Detect which cell encompasses the target text, then output its [x, y] center coordinate. 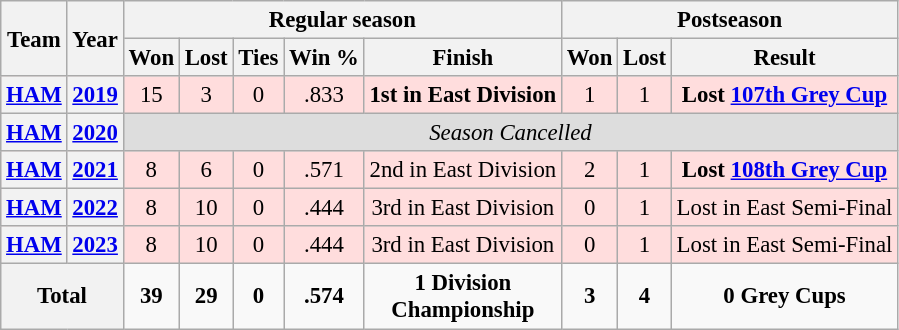
39 [151, 296]
Lost 107th Grey Cup [784, 95]
Postseason [729, 20]
Ties [258, 58]
Win % [324, 58]
4 [645, 296]
2021 [95, 170]
Team [34, 38]
2020 [95, 133]
.574 [324, 296]
Season Cancelled [510, 133]
2 [589, 170]
.833 [324, 95]
.571 [324, 170]
Year [95, 38]
Result [784, 58]
1 DivisionChampionship [462, 296]
6 [206, 170]
2023 [95, 245]
Regular season [342, 20]
2nd in East Division [462, 170]
2022 [95, 208]
0 Grey Cups [784, 296]
Total [62, 296]
2019 [95, 95]
1st in East Division [462, 95]
Lost 108th Grey Cup [784, 170]
Finish [462, 58]
15 [151, 95]
29 [206, 296]
